Identify which cell holds the provided text, then report its [X, Y] central coordinate. 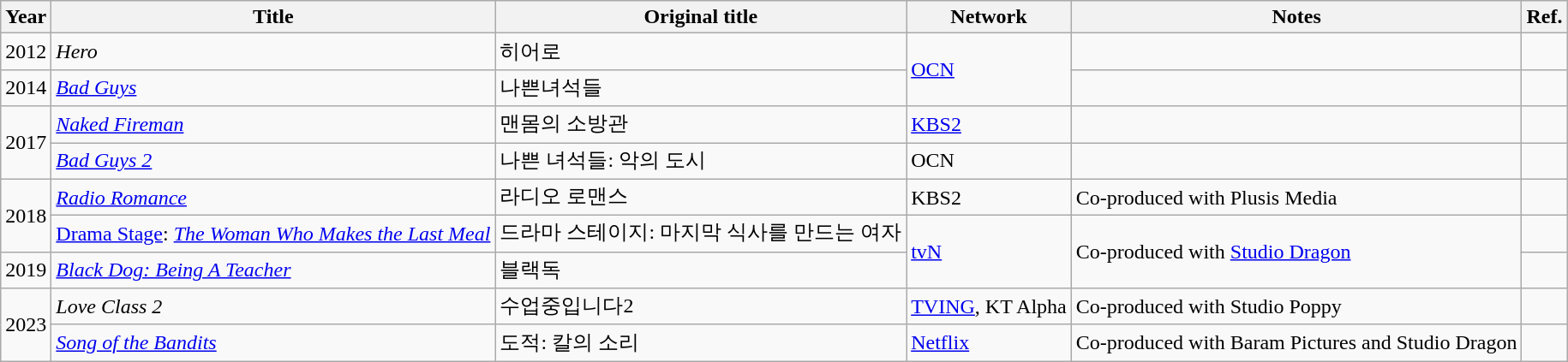
2014 [26, 87]
tvN [989, 252]
히어로 [701, 51]
수업중입니다2 [701, 306]
맨몸의 소방관 [701, 125]
Bad Guys [273, 87]
2019 [26, 270]
Co-produced with Studio Dragon [1296, 252]
Black Dog: Being A Teacher [273, 270]
라디오 로맨스 [701, 197]
Original title [701, 17]
2018 [26, 216]
Drama Stage: The Woman Who Makes the Last Meal [273, 234]
2012 [26, 51]
도적: 칼의 소리 [701, 342]
Network [989, 17]
Co-produced with Plusis Media [1296, 197]
TVING, KT Alpha [989, 306]
Co-produced with Baram Pictures and Studio Dragon [1296, 342]
Love Class 2 [273, 306]
Notes [1296, 17]
드라마 스테이지: 마지막 식사를 만드는 여자 [701, 234]
블랙독 [701, 270]
Title [273, 17]
Hero [273, 51]
2017 [26, 142]
Netflix [989, 342]
Co-produced with Studio Poppy [1296, 306]
나쁜 녀석들: 악의 도시 [701, 161]
나쁜녀석들 [701, 87]
2023 [26, 325]
Bad Guys 2 [273, 161]
Ref. [1544, 17]
Song of the Bandits [273, 342]
Naked Fireman [273, 125]
Year [26, 17]
Radio Romance [273, 197]
